Find where the given text appears and provide that cell's center as (x, y) coordinate. 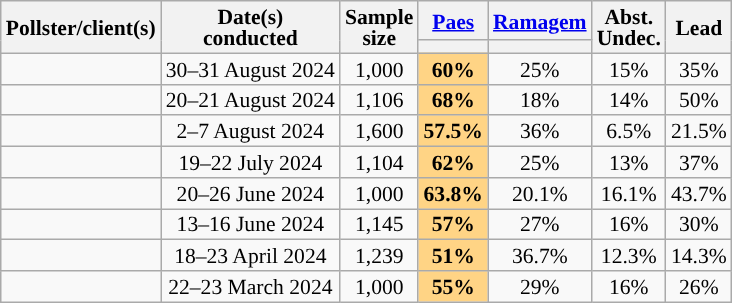
50% (699, 100)
35% (699, 68)
Abst.Undec. (629, 27)
1,106 (379, 100)
20–26 June 2024 (250, 194)
1,600 (379, 132)
55% (452, 286)
6.5% (629, 132)
1,145 (379, 224)
13% (629, 162)
36% (540, 132)
15% (629, 68)
18% (540, 100)
68% (452, 100)
22–23 March 2024 (250, 286)
27% (540, 224)
Date(s)conducted (250, 27)
18–23 April 2024 (250, 256)
13–16 June 2024 (250, 224)
51% (452, 256)
43.7% (699, 194)
Lead (699, 27)
30–31 August 2024 (250, 68)
26% (699, 286)
Pollster/client(s) (81, 27)
29% (540, 286)
14% (629, 100)
57% (452, 224)
20.1% (540, 194)
19–22 July 2024 (250, 162)
12.3% (629, 256)
2–7 August 2024 (250, 132)
20–21 August 2024 (250, 100)
14.3% (699, 256)
Samplesize (379, 27)
60% (452, 68)
62% (452, 162)
1,239 (379, 256)
36.7% (540, 256)
30% (699, 224)
Ramagem (540, 20)
63.8% (452, 194)
21.5% (699, 132)
37% (699, 162)
1,104 (379, 162)
Paes (452, 20)
16.1% (629, 194)
57.5% (452, 132)
